For the text-containing cell, return its midpoint in [x, y] coordinate format. 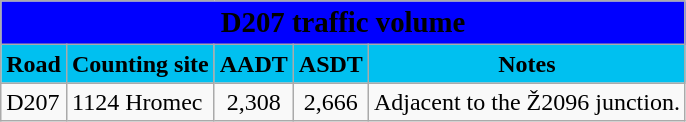
Notes [526, 64]
2,308 [254, 102]
AADT [254, 64]
ASDT [330, 64]
Adjacent to the Ž2096 junction. [526, 102]
1124 Hromec [140, 102]
D207 [34, 102]
2,666 [330, 102]
D207 traffic volume [344, 23]
Road [34, 64]
Counting site [140, 64]
